From the cell containing the given text, extract its center point as [X, Y] coordinate. 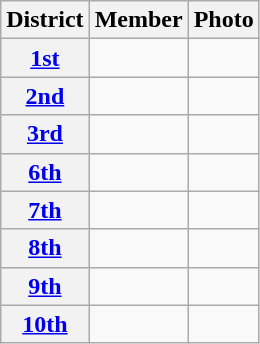
2nd [45, 96]
10th [45, 324]
7th [45, 210]
Photo [224, 20]
District [45, 20]
Member [138, 20]
3rd [45, 134]
8th [45, 248]
1st [45, 58]
9th [45, 286]
6th [45, 172]
